Capture the cell that displays the provided text and extract its (X, Y) central coordinate. 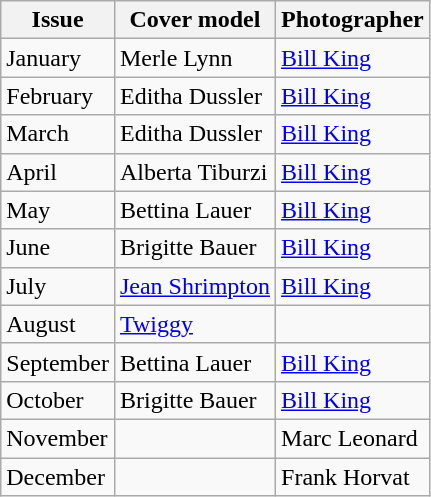
Alberta Tiburzi (194, 172)
October (58, 400)
June (58, 248)
Merle Lynn (194, 58)
January (58, 58)
December (58, 477)
November (58, 438)
July (58, 286)
April (58, 172)
Marc Leonard (353, 438)
February (58, 96)
March (58, 134)
Issue (58, 20)
May (58, 210)
Cover model (194, 20)
August (58, 324)
Twiggy (194, 324)
Photographer (353, 20)
Jean Shrimpton (194, 286)
Frank Horvat (353, 477)
September (58, 362)
